Find where the given text appears and provide that cell's center as [x, y] coordinate. 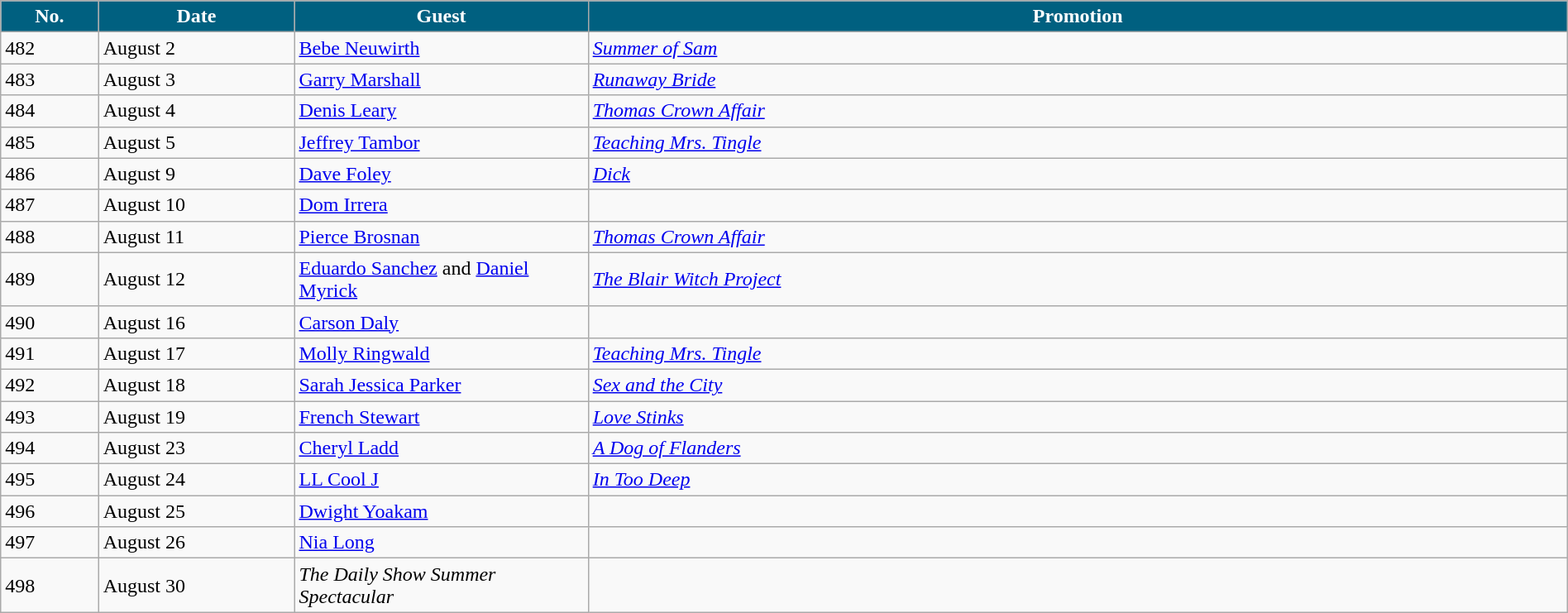
Runaway Bride [1078, 79]
August 3 [197, 79]
August 23 [197, 448]
493 [50, 416]
August 12 [197, 280]
489 [50, 280]
August 30 [197, 586]
Guest [442, 17]
August 26 [197, 543]
August 2 [197, 48]
Date [197, 17]
Dom Irrera [442, 205]
Nia Long [442, 543]
August 25 [197, 511]
August 19 [197, 416]
Sex and the City [1078, 385]
Molly Ringwald [442, 353]
LL Cool J [442, 480]
August 11 [197, 237]
Bebe Neuwirth [442, 48]
Carson Daly [442, 322]
482 [50, 48]
August 4 [197, 111]
497 [50, 543]
494 [50, 448]
491 [50, 353]
490 [50, 322]
August 18 [197, 385]
The Daily Show Summer Spectacular [442, 586]
496 [50, 511]
Dave Foley [442, 174]
Denis Leary [442, 111]
483 [50, 79]
485 [50, 142]
484 [50, 111]
Sarah Jessica Parker [442, 385]
486 [50, 174]
Garry Marshall [442, 79]
495 [50, 480]
No. [50, 17]
August 17 [197, 353]
Promotion [1078, 17]
August 9 [197, 174]
487 [50, 205]
August 24 [197, 480]
August 16 [197, 322]
488 [50, 237]
Dick [1078, 174]
Summer of Sam [1078, 48]
498 [50, 586]
Jeffrey Tambor [442, 142]
Dwight Yoakam [442, 511]
A Dog of Flanders [1078, 448]
The Blair Witch Project [1078, 280]
Cheryl Ladd [442, 448]
Pierce Brosnan [442, 237]
Love Stinks [1078, 416]
492 [50, 385]
August 5 [197, 142]
In Too Deep [1078, 480]
French Stewart [442, 416]
August 10 [197, 205]
Eduardo Sanchez and Daniel Myrick [442, 280]
